Search for the cell housing the specified text and yield its [X, Y] center coordinate. 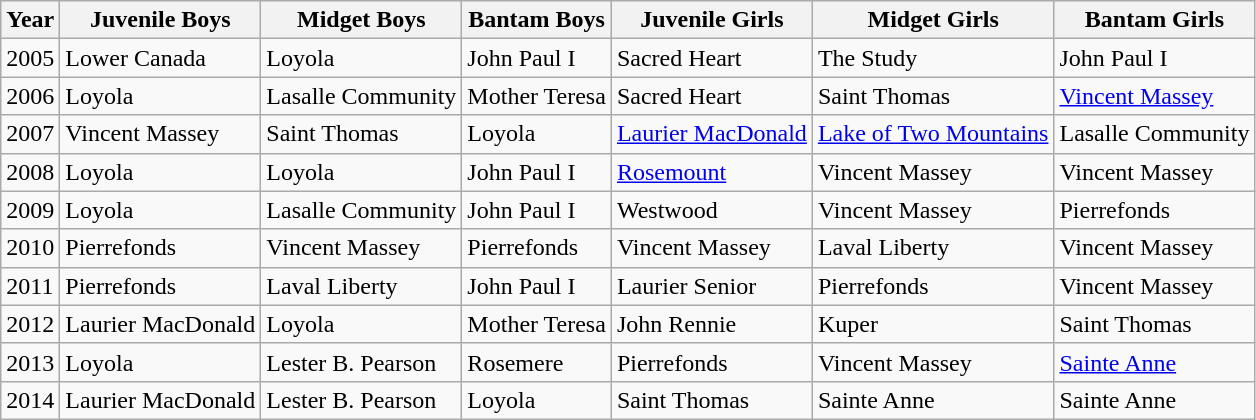
Juvenile Boys [160, 20]
2009 [30, 210]
Westwood [712, 210]
2006 [30, 96]
Juvenile Girls [712, 20]
Lake of Two Mountains [933, 134]
2014 [30, 400]
Midget Girls [933, 20]
Laurier Senior [712, 286]
2010 [30, 248]
John Rennie [712, 324]
2008 [30, 172]
Midget Boys [362, 20]
Year [30, 20]
2011 [30, 286]
Kuper [933, 324]
Lower Canada [160, 58]
Rosemere [537, 362]
Bantam Boys [537, 20]
The Study [933, 58]
2005 [30, 58]
2012 [30, 324]
Rosemount [712, 172]
2013 [30, 362]
Bantam Girls [1154, 20]
2007 [30, 134]
